Determine the [x, y] coordinate at the center of the cell enclosing the given text.  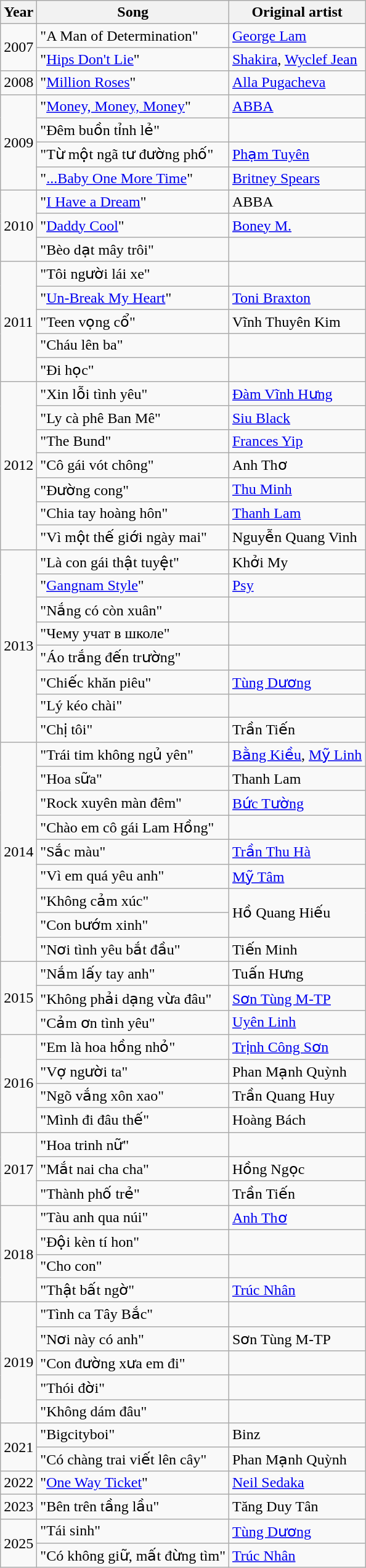
Tăng Duy Tân [297, 1507]
"Lý kéo chài" [133, 706]
Frances Yip [297, 441]
Toni Braxton [297, 298]
"Không phải dạng vừa đâu" [133, 998]
"Money, Money, Money" [133, 106]
"Ly cà phê Ban Mê" [133, 417]
"The Bund" [133, 441]
"Tàu anh qua núi" [133, 1218]
"Không cảm xúc" [133, 901]
Vĩnh Thuyên Kim [297, 322]
"Bigcityboi" [133, 1435]
Siu Black [297, 417]
Hồ Quang Hiếu [297, 913]
"Nơi này có anh" [133, 1339]
2013 [18, 646]
"Có không giữ, mất đừng tìm" [133, 1556]
2016 [18, 1083]
2009 [18, 142]
Trần Thu Hà [297, 852]
2023 [18, 1507]
"Chị tôi" [133, 730]
"Con bướm xinh" [133, 925]
Khởi My [297, 562]
"Bèo dạt mây trôi" [133, 249]
"...Baby One More Time" [133, 178]
"A Man of Determination" [133, 36]
Trịnh Công Sơn [297, 1047]
"Đội kèn tí hon" [133, 1242]
"Bên trên tầng lầu" [133, 1507]
"Là con gái thật tuyệt" [133, 562]
"Chiếc khăn piêu" [133, 682]
"Cô gái vót chông" [133, 465]
"Cho con" [133, 1266]
Trần Quang Huy [297, 1096]
2025 [18, 1543]
Shakira, Wyclef Jean [297, 59]
George Lam [297, 36]
"Vợ người ta" [133, 1072]
2019 [18, 1363]
Tiến Minh [297, 950]
"Nắm lấy tay anh" [133, 974]
Bằng Kiều, Mỹ Linh [297, 754]
"Ngõ vắng xôn xao" [133, 1096]
"Nắng có còn xuân" [133, 610]
"Con đường xưa em đi" [133, 1363]
Binz [297, 1435]
2017 [18, 1169]
Uyên Linh [297, 1022]
Tuấn Hưng [297, 974]
2022 [18, 1483]
"Từ một ngã tư đường phố" [133, 155]
2014 [18, 852]
"Thật bất ngờ" [133, 1290]
"Xin lỗi tình yêu" [133, 394]
"Vì em quá yêu anh" [133, 876]
"Tôi người lái xe" [133, 274]
"Trái tim không ngủ yên" [133, 754]
"Mắt nai cha cha" [133, 1169]
2010 [18, 226]
"Vì một thế giới ngày mai" [133, 538]
2008 [18, 83]
"Mình đi đâu thế" [133, 1120]
"Hoa sữa" [133, 779]
Thu Minh [297, 490]
"I Have a Dream" [133, 202]
"Daddy Cool" [133, 225]
"Nơi tình yêu bắt đầu" [133, 950]
2011 [18, 322]
"Áo trắng đến trường" [133, 657]
"Gangnam Style" [133, 586]
"Thành phố trẻ" [133, 1193]
"Chào em cô gái Lam Hồng" [133, 827]
Mỹ Tâm [297, 876]
Boney M. [297, 225]
"Million Roses" [133, 83]
"Em là hoa hồng nhỏ" [133, 1047]
"Đi học" [133, 369]
Hồng Ngọc [297, 1169]
"Rock xuyên màn đêm" [133, 803]
"One Way Ticket" [133, 1483]
"Thói đời" [133, 1387]
Phạm Tuyên [297, 155]
2007 [18, 47]
"Cháu lên ba" [133, 345]
2015 [18, 998]
"Không dám đâu" [133, 1411]
"Hoa trinh nữ" [133, 1144]
2021 [18, 1447]
"Đường cong" [133, 490]
"Có chàng trai viết lên cây" [133, 1459]
"Teen vọng cổ" [133, 322]
"Un-Break My Heart" [133, 298]
"Chia tay hoàng hôn" [133, 514]
"Sắc màu" [133, 852]
Britney Spears [297, 178]
2018 [18, 1254]
Đàm Vĩnh Hưng [297, 394]
Bức Tường [297, 803]
"Чему учат в школе" [133, 633]
"Tái sinh" [133, 1531]
Neil Sedaka [297, 1483]
Alla Pugacheva [297, 83]
Song [133, 12]
Hoàng Bách [297, 1120]
Year [18, 12]
"Tình ca Tây Bắc" [133, 1315]
"Đêm buồn tỉnh lẻ" [133, 130]
Nguyễn Quang Vinh [297, 538]
Psy [297, 586]
"Hips Don't Lie" [133, 59]
2012 [18, 466]
"Cảm ơn tình yêu" [133, 1022]
Original artist [297, 12]
